Determine the [X, Y] coordinate at the center of the cell enclosing the given text.  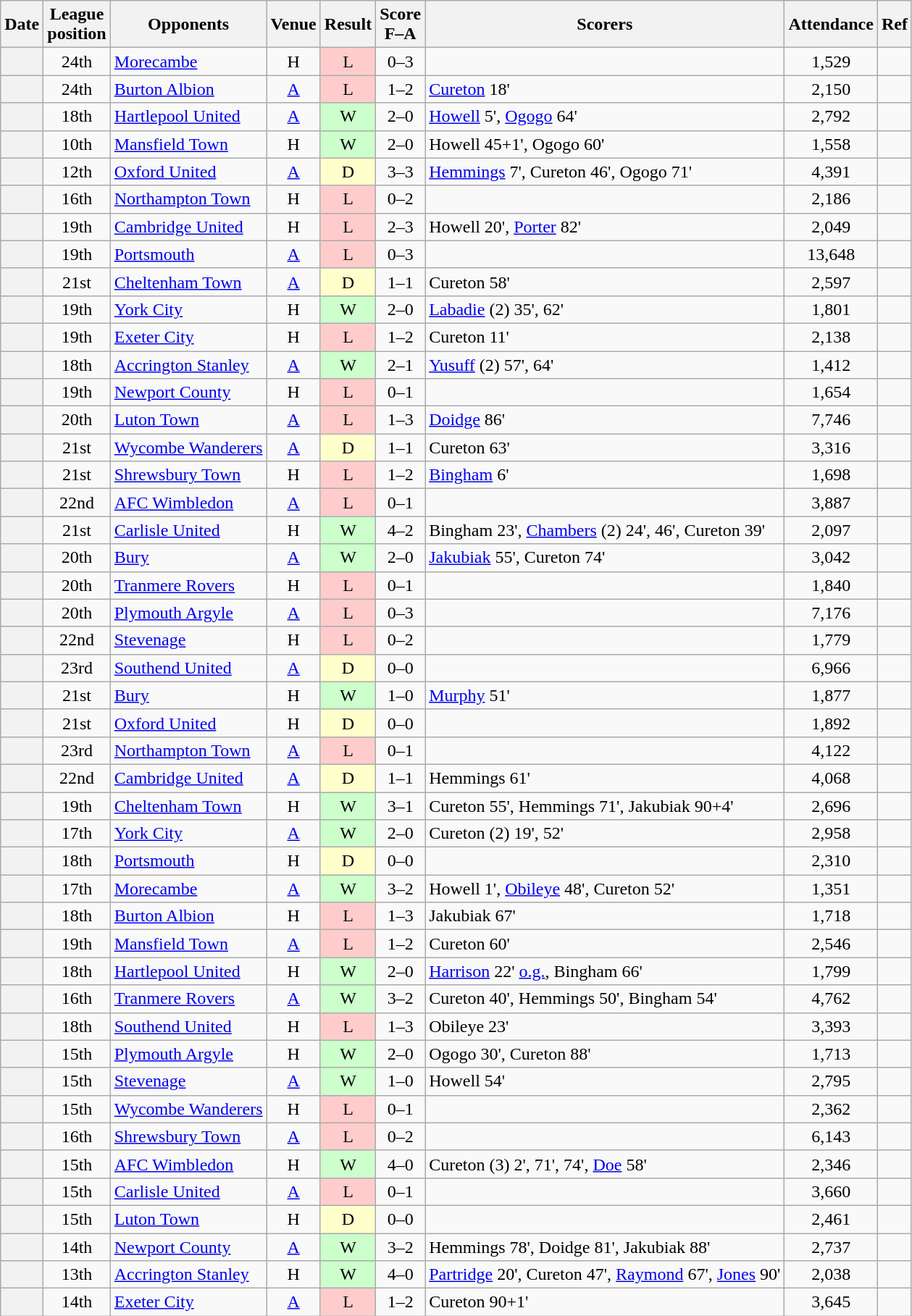
13,648 [831, 254]
Cureton 90+1' [605, 1302]
3,645 [831, 1302]
3,887 [831, 503]
1,713 [831, 1054]
10th [77, 144]
1,698 [831, 475]
2,737 [831, 1246]
2,546 [831, 944]
Obileye 23' [605, 1026]
1,351 [831, 889]
Cureton 18' [605, 89]
4,762 [831, 999]
4,068 [831, 778]
7,746 [831, 420]
1,892 [831, 723]
3–1 [401, 806]
Cureton 55', Hemmings 71', Jakubiak 90+4' [605, 806]
Howell 54' [605, 1081]
4,391 [831, 172]
13th [77, 1275]
2–1 [401, 364]
1,877 [831, 695]
2,346 [831, 1164]
ScoreF–A [401, 25]
6,143 [831, 1136]
1,718 [831, 916]
Cureton (3) 2', 71', 74', Doe 58' [605, 1164]
2,795 [831, 1081]
1,558 [831, 144]
Harrison 22' o.g., Bingham 66' [605, 971]
Ogogo 30', Cureton 88' [605, 1054]
Scorers [605, 25]
2–3 [401, 227]
6,966 [831, 668]
1,799 [831, 971]
Jakubiak 55', Cureton 74' [605, 558]
1,801 [831, 309]
2,186 [831, 199]
Bingham 23', Chambers (2) 24', 46', Cureton 39' [605, 530]
Cureton (2) 19', 52' [605, 834]
1,840 [831, 585]
2,362 [831, 1109]
7,176 [831, 613]
2,958 [831, 834]
1,529 [831, 62]
3,042 [831, 558]
Cureton 58' [605, 282]
2,792 [831, 117]
2,696 [831, 806]
2,038 [831, 1275]
12th [77, 172]
Labadie (2) 35', 62' [605, 309]
1,412 [831, 364]
3,316 [831, 448]
1,654 [831, 393]
Howell 5', Ogogo 64' [605, 117]
Hemmings 7', Cureton 46', Ogogo 71' [605, 172]
3–3 [401, 172]
Bingham 6' [605, 475]
Partridge 20', Cureton 47', Raymond 67', Jones 90' [605, 1275]
2,310 [831, 861]
3,393 [831, 1026]
2,597 [831, 282]
Opponents [188, 25]
Yusuff (2) 57', 64' [605, 364]
Result [348, 25]
Cureton 11' [605, 337]
3,660 [831, 1191]
Leagueposition [77, 25]
2,138 [831, 337]
Attendance [831, 25]
Venue [293, 25]
Howell 1', Obileye 48', Cureton 52' [605, 889]
Hemmings 78', Doidge 81', Jakubiak 88' [605, 1246]
2,150 [831, 89]
4–2 [401, 530]
2,097 [831, 530]
Date [22, 25]
Hemmings 61' [605, 778]
Ref [894, 25]
Murphy 51' [605, 695]
Howell 45+1', Ogogo 60' [605, 144]
Cureton 60' [605, 944]
4,122 [831, 750]
Jakubiak 67' [605, 916]
Cureton 40', Hemmings 50', Bingham 54' [605, 999]
Cureton 63' [605, 448]
2,049 [831, 227]
2,461 [831, 1219]
Doidge 86' [605, 420]
Howell 20', Porter 82' [605, 227]
1,779 [831, 640]
